Return the [x, y] coordinate for the center point of the cell that contains the specified text.  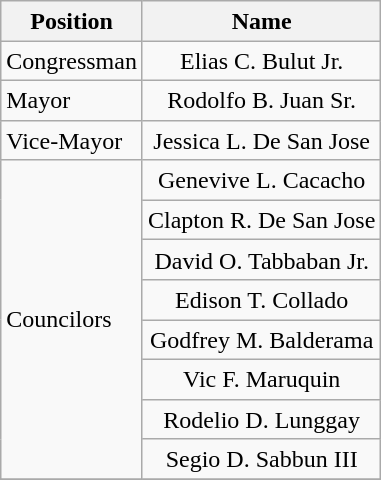
Councilors [72, 320]
Rodelio D. Lunggay [261, 419]
Genevive L. Cacacho [261, 180]
Rodolfo B. Juan Sr. [261, 100]
Vic F. Maruquin [261, 379]
Congressman [72, 61]
Segio D. Sabbun III [261, 459]
Godfrey M. Balderama [261, 340]
Edison T. Collado [261, 300]
David O. Tabbaban Jr. [261, 260]
Vice-Mayor [72, 140]
Elias C. Bulut Jr. [261, 61]
Mayor [72, 100]
Name [261, 21]
Jessica L. De San Jose [261, 140]
Position [72, 21]
Clapton R. De San Jose [261, 220]
